From the cell containing the given text, extract its center point as (x, y) coordinate. 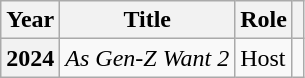
Title (148, 20)
2024 (30, 58)
As Gen-Z Want 2 (148, 58)
Role (264, 20)
Year (30, 20)
Host (264, 58)
